For the text-containing cell, return its midpoint in [X, Y] coordinate format. 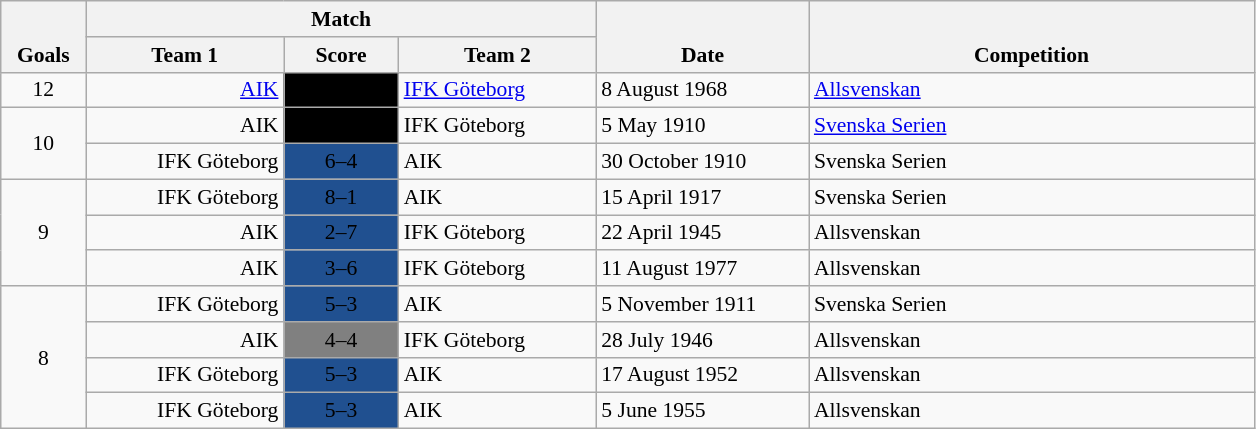
6–4 [342, 162]
Team 1 [185, 55]
8 [44, 357]
8–1 [342, 197]
Competition [1032, 36]
9 [44, 232]
Score [342, 55]
5 November 1911 [702, 304]
3–6 [342, 269]
Match [341, 19]
4–4 [342, 340]
5 June 1955 [702, 411]
Date [702, 36]
8 August 1968 [702, 90]
17 August 1952 [702, 375]
10 [44, 144]
15 April 1917 [702, 197]
28 July 1946 [702, 340]
22 April 1945 [702, 233]
9–1 [342, 126]
Goals [44, 36]
30 October 1910 [702, 162]
Team 2 [498, 55]
5 May 1910 [702, 126]
11 August 1977 [702, 269]
9–3 [342, 90]
12 [44, 90]
2–7 [342, 233]
